Identify which cell holds the provided text, then report its (X, Y) central coordinate. 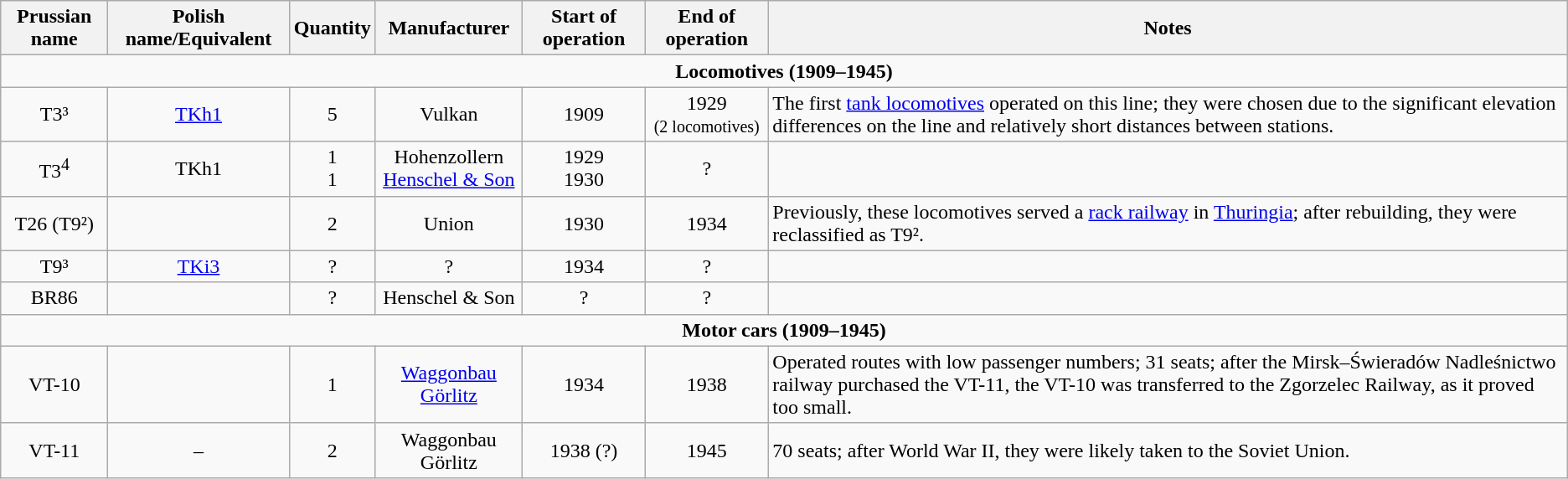
T26 (T9²) (54, 223)
19291930 (583, 169)
Manufacturer (449, 28)
VT-10 (54, 384)
1945 (707, 451)
BR86 (54, 298)
Prussian name (54, 28)
– (199, 451)
Union (449, 223)
11 (332, 169)
VT-11 (54, 451)
1 (332, 384)
Notes (1168, 28)
Start of operation (583, 28)
1929(2 locomotives) (707, 114)
Polish name/Equivalent (199, 28)
1938 (707, 384)
T34 (54, 169)
Locomotives (1909–1945) (784, 71)
End of operation (707, 28)
Previously, these locomotives served a rack railway in Thuringia; after rebuilding, they were reclassified as T9². (1168, 223)
Henschel & Son (449, 298)
Vulkan (449, 114)
T3³ (54, 114)
T9³ (54, 266)
HohenzollernHenschel & Son (449, 169)
Quantity (332, 28)
1938 (?) (583, 451)
5 (332, 114)
TKi3 (199, 266)
1930 (583, 223)
70 seats; after World War II, they were likely taken to the Soviet Union. (1168, 451)
1909 (583, 114)
Motor cars (1909–1945) (784, 330)
